Return the [X, Y] coordinate for the center point of the cell that contains the specified text.  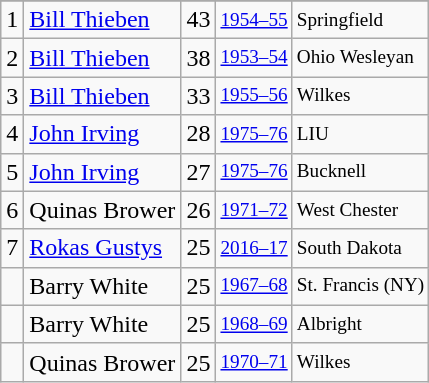
7 [12, 248]
26 [198, 210]
33 [198, 96]
3 [12, 96]
Springfield [360, 20]
West Chester [360, 210]
Ohio Wesleyan [360, 58]
43 [198, 20]
27 [198, 172]
2 [12, 58]
Rokas Gustys [102, 248]
1953–54 [254, 58]
1971–72 [254, 210]
1955–56 [254, 96]
1970–71 [254, 362]
4 [12, 134]
28 [198, 134]
1968–69 [254, 324]
South Dakota [360, 248]
Albright [360, 324]
1954–55 [254, 20]
1 [12, 20]
1967–68 [254, 286]
Bucknell [360, 172]
2016–17 [254, 248]
St. Francis (NY) [360, 286]
38 [198, 58]
LIU [360, 134]
6 [12, 210]
5 [12, 172]
